Determine the [X, Y] coordinate at the center of the cell enclosing the given text.  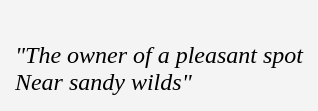
"The owner of a pleasant spot Near sandy wilds" [159, 56]
